Identify which cell holds the provided text, then report its [x, y] central coordinate. 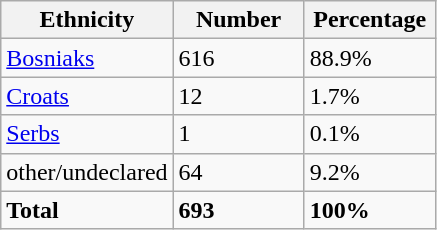
Total [87, 210]
0.1% [370, 134]
12 [238, 96]
100% [370, 210]
693 [238, 210]
1 [238, 134]
Bosniaks [87, 58]
Ethnicity [87, 20]
616 [238, 58]
64 [238, 172]
other/undeclared [87, 172]
1.7% [370, 96]
9.2% [370, 172]
Percentage [370, 20]
Number [238, 20]
Croats [87, 96]
88.9% [370, 58]
Serbs [87, 134]
